Scan for the cell matching the given text and deliver its (x, y) coordinate at center. 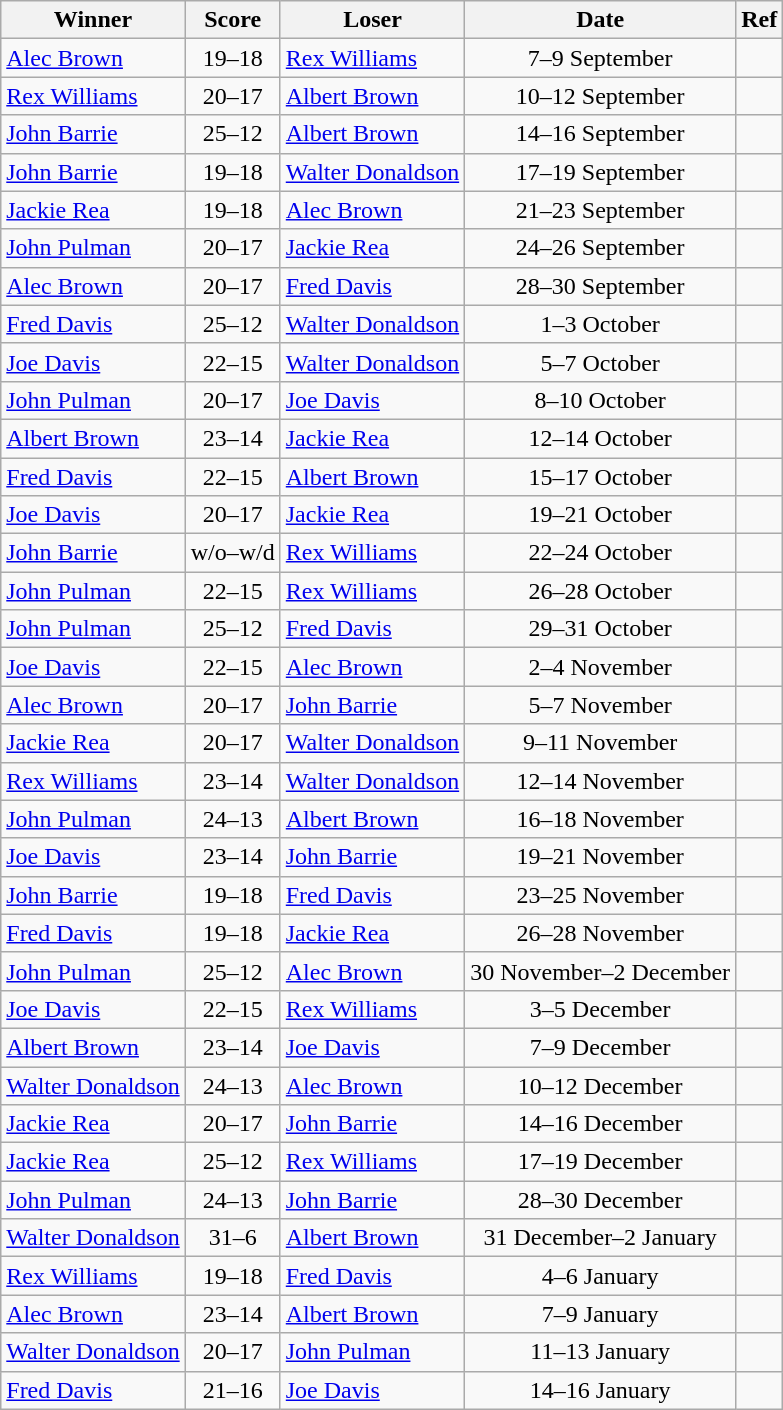
28–30 September (600, 286)
5–7 October (600, 362)
14–16 December (600, 1124)
30 November–2 December (600, 971)
1–3 October (600, 324)
14–16 September (600, 134)
10–12 December (600, 1085)
26–28 November (600, 933)
21–16 (232, 1390)
26–28 October (600, 591)
Winner (93, 20)
7–9 December (600, 1047)
7–9 January (600, 1314)
4–6 January (600, 1276)
9–11 November (600, 743)
31 December–2 January (600, 1238)
28–30 December (600, 1200)
7–9 September (600, 58)
w/o–w/d (232, 553)
21–23 September (600, 210)
3–5 December (600, 1009)
17–19 September (600, 172)
23–25 November (600, 895)
19–21 November (600, 857)
12–14 October (600, 438)
19–21 October (600, 515)
8–10 October (600, 400)
5–7 November (600, 705)
11–13 January (600, 1352)
10–12 September (600, 96)
14–16 January (600, 1390)
15–17 October (600, 477)
Score (232, 20)
22–24 October (600, 553)
2–4 November (600, 667)
29–31 October (600, 629)
Loser (372, 20)
12–14 November (600, 781)
31–6 (232, 1238)
Date (600, 20)
17–19 December (600, 1162)
16–18 November (600, 819)
Ref (760, 20)
24–26 September (600, 248)
